Pinpoint the cell where the given text exists, returning its [X, Y] midpoint coordinate. 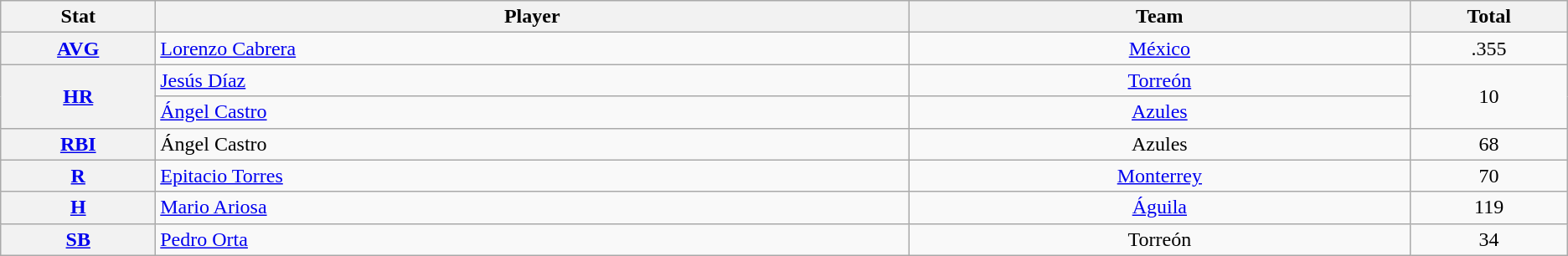
Player [533, 17]
Águila [1159, 207]
AVG [79, 49]
Lorenzo Cabrera [533, 49]
RBI [79, 144]
R [79, 176]
Epitacio Torres [533, 176]
Mario Ariosa [533, 207]
68 [1489, 144]
SB [79, 239]
70 [1489, 176]
10 [1489, 96]
H [79, 207]
Team [1159, 17]
119 [1489, 207]
HR [79, 96]
Total [1489, 17]
.355 [1489, 49]
México [1159, 49]
Pedro Orta [533, 239]
34 [1489, 239]
Stat [79, 17]
Jesús Díaz [533, 80]
Monterrey [1159, 176]
